Return the [X, Y] coordinate for the center point of the cell that contains the specified text.  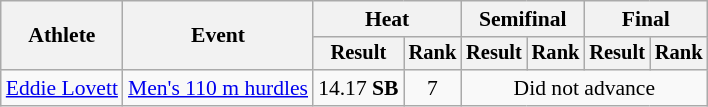
Men's 110 m hurdles [218, 88]
14.17 SB [358, 88]
Eddie Lovett [62, 88]
Athlete [62, 36]
Did not advance [584, 88]
Heat [387, 19]
Final [646, 19]
Event [218, 36]
7 [433, 88]
Semifinal [522, 19]
